Detect which cell encompasses the target text, then output its (x, y) center coordinate. 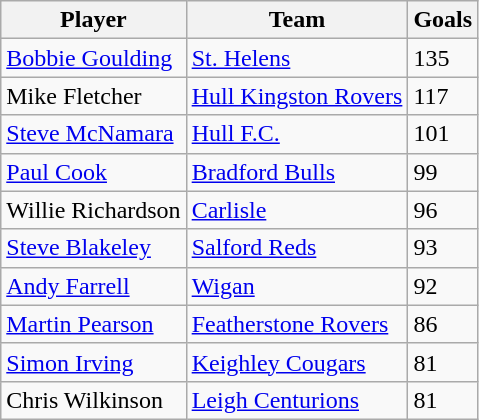
Bobbie Goulding (94, 58)
Hull F.C. (297, 134)
Willie Richardson (94, 210)
Salford Reds (297, 248)
96 (443, 210)
Paul Cook (94, 172)
Wigan (297, 286)
St. Helens (297, 58)
Team (297, 20)
Carlisle (297, 210)
Steve McNamara (94, 134)
Andy Farrell (94, 286)
Martin Pearson (94, 324)
93 (443, 248)
101 (443, 134)
Hull Kingston Rovers (297, 96)
Simon Irving (94, 362)
Steve Blakeley (94, 248)
Goals (443, 20)
Keighley Cougars (297, 362)
92 (443, 286)
Leigh Centurions (297, 400)
117 (443, 96)
135 (443, 58)
99 (443, 172)
Mike Fletcher (94, 96)
Featherstone Rovers (297, 324)
Bradford Bulls (297, 172)
Chris Wilkinson (94, 400)
Player (94, 20)
86 (443, 324)
